Locate the cell with the specified text and output its [x, y] center coordinate. 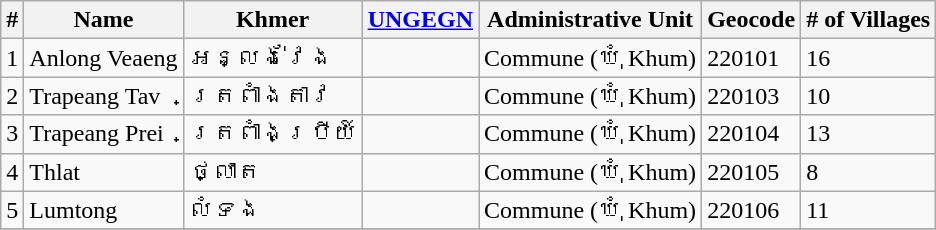
13 [868, 134]
16 [868, 58]
ត្រពាំងតាវ [272, 96]
អន្លង់វែង [272, 58]
220104 [752, 134]
Lumtong [104, 210]
Trapeang Tav [104, 96]
10 [868, 96]
220103 [752, 96]
Thlat [104, 172]
11 [868, 210]
Geocode [752, 20]
2 [12, 96]
8 [868, 172]
1 [12, 58]
3 [12, 134]
ថ្លាត [272, 172]
# of Villages [868, 20]
Name [104, 20]
UNGEGN [420, 20]
220106 [752, 210]
220101 [752, 58]
Trapeang Prei [104, 134]
220105 [752, 172]
Administrative Unit [590, 20]
4 [12, 172]
Khmer [272, 20]
ត្រពាំងប្រីយ៍ [272, 134]
លំទង [272, 210]
5 [12, 210]
Anlong Veaeng [104, 58]
# [12, 20]
